From the cell containing the given text, extract its center point as (X, Y) coordinate. 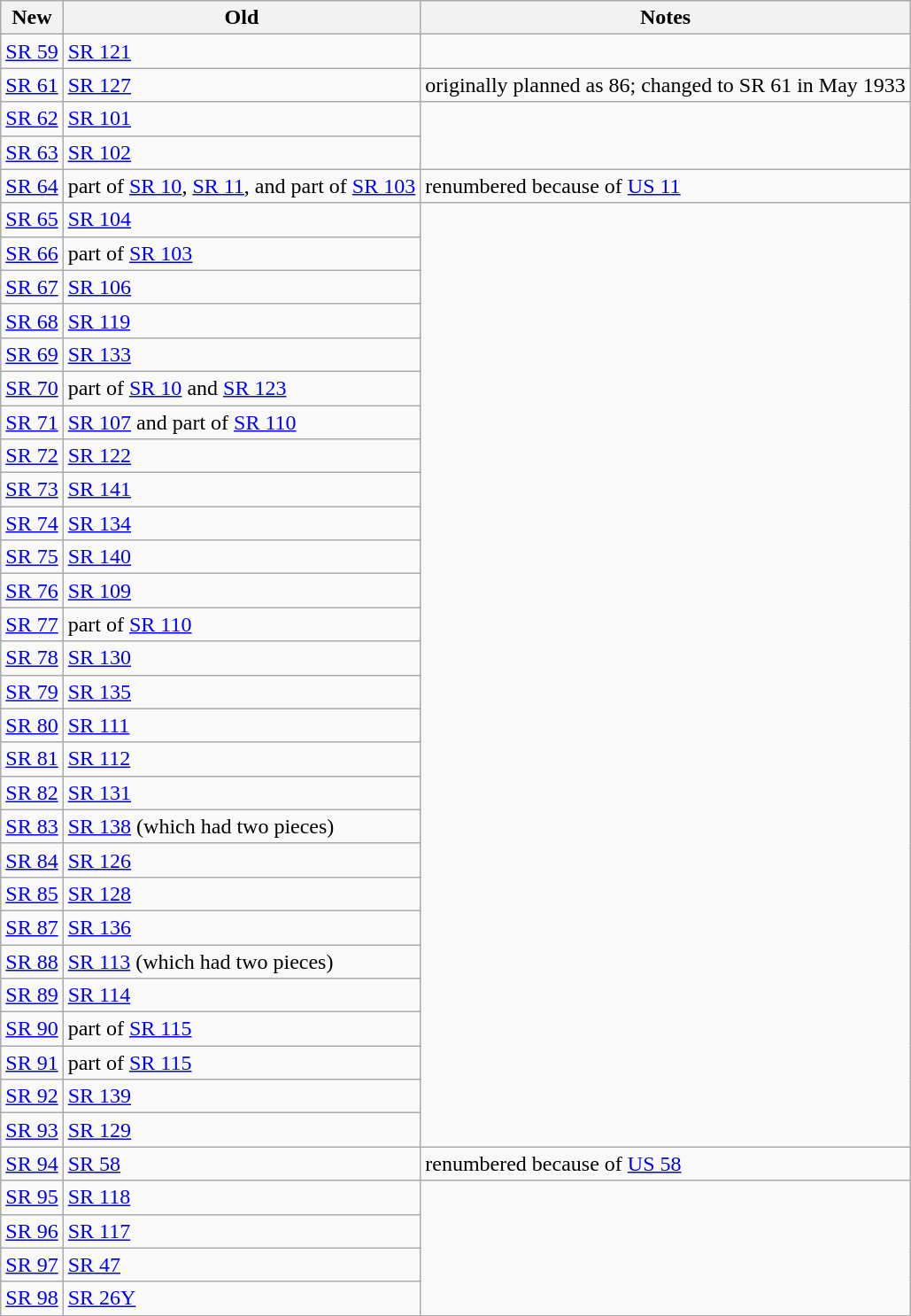
SR 47 (242, 1265)
SR 65 (32, 220)
SR 133 (242, 354)
Notes (666, 18)
SR 93 (32, 1130)
SR 67 (32, 287)
SR 101 (242, 119)
SR 129 (242, 1130)
SR 119 (242, 321)
renumbered because of US 11 (666, 186)
SR 136 (242, 927)
SR 87 (32, 927)
SR 95 (32, 1197)
part of SR 10 and SR 123 (242, 388)
SR 102 (242, 152)
SR 82 (32, 793)
SR 83 (32, 826)
SR 94 (32, 1164)
SR 26Y (242, 1298)
renumbered because of US 58 (666, 1164)
SR 118 (242, 1197)
SR 117 (242, 1231)
SR 91 (32, 1063)
SR 74 (32, 523)
SR 78 (32, 658)
SR 127 (242, 85)
SR 84 (32, 860)
SR 64 (32, 186)
SR 97 (32, 1265)
SR 107 and part of SR 110 (242, 422)
SR 135 (242, 692)
SR 59 (32, 51)
SR 71 (32, 422)
SR 130 (242, 658)
SR 88 (32, 961)
SR 79 (32, 692)
part of SR 10, SR 11, and part of SR 103 (242, 186)
SR 141 (242, 490)
SR 73 (32, 490)
SR 140 (242, 557)
SR 80 (32, 725)
SR 98 (32, 1298)
SR 68 (32, 321)
SR 72 (32, 456)
SR 90 (32, 1029)
SR 81 (32, 759)
SR 75 (32, 557)
SR 126 (242, 860)
SR 122 (242, 456)
SR 128 (242, 894)
SR 111 (242, 725)
SR 131 (242, 793)
SR 134 (242, 523)
SR 63 (32, 152)
SR 61 (32, 85)
SR 113 (which had two pieces) (242, 961)
SR 58 (242, 1164)
SR 70 (32, 388)
SR 92 (32, 1096)
SR 104 (242, 220)
SR 62 (32, 119)
SR 112 (242, 759)
SR 121 (242, 51)
SR 85 (32, 894)
SR 69 (32, 354)
SR 109 (242, 591)
SR 139 (242, 1096)
part of SR 110 (242, 624)
New (32, 18)
SR 66 (32, 253)
SR 138 (which had two pieces) (242, 826)
SR 96 (32, 1231)
originally planned as 86; changed to SR 61 in May 1933 (666, 85)
part of SR 103 (242, 253)
SR 89 (32, 995)
Old (242, 18)
SR 77 (32, 624)
SR 76 (32, 591)
SR 114 (242, 995)
SR 106 (242, 287)
